Identify which cell holds the provided text, then report its (x, y) central coordinate. 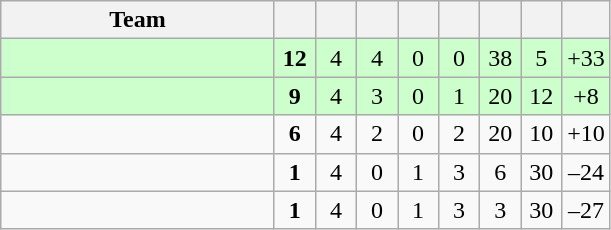
9 (294, 96)
+33 (586, 58)
38 (500, 58)
–27 (586, 210)
5 (542, 58)
+10 (586, 134)
Team (138, 20)
+8 (586, 96)
–24 (586, 172)
10 (542, 134)
